Provide the [x, y] coordinate of the cell's center where the given text is located.  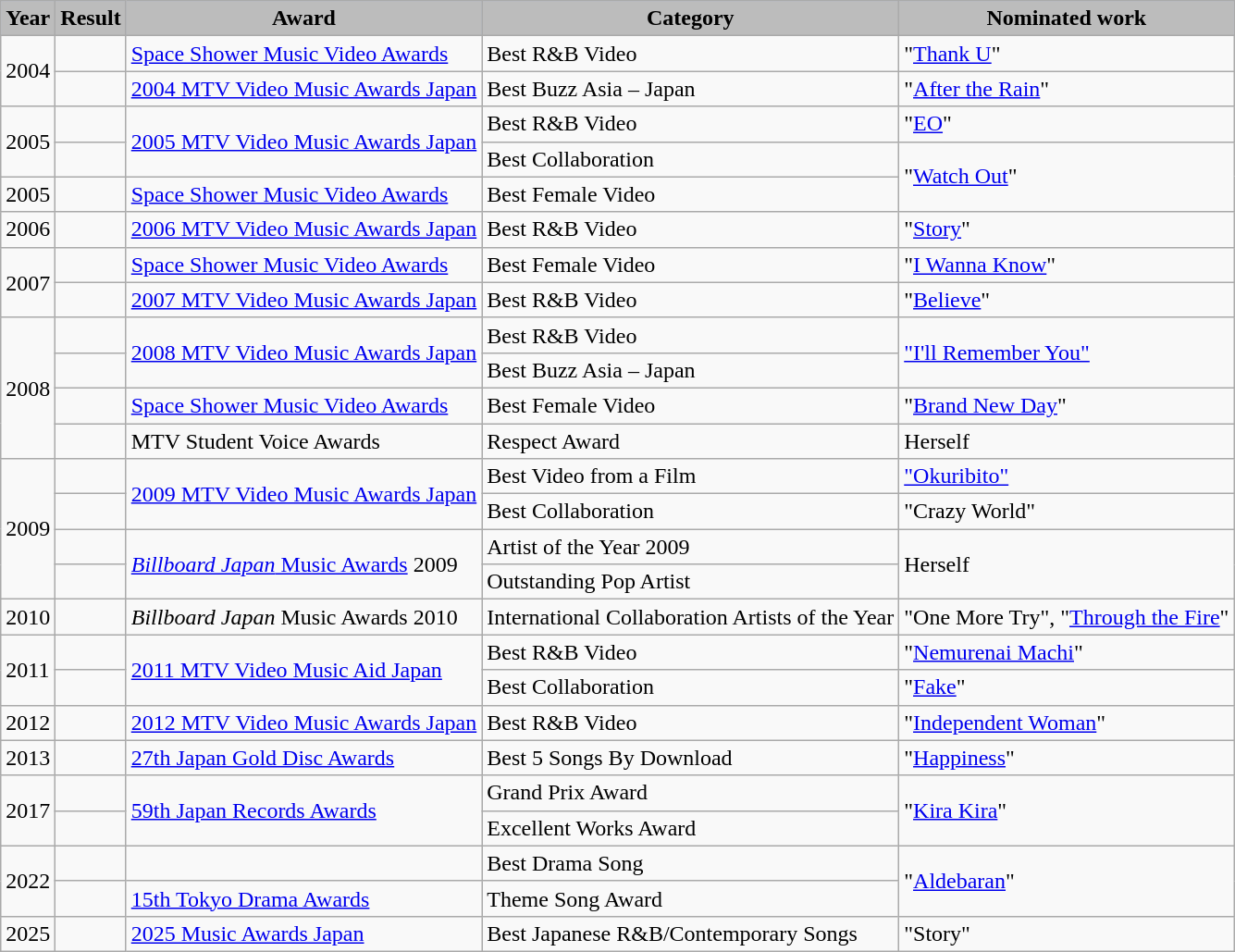
2022 [28, 881]
"Okuribito" [1067, 476]
2011 MTV Video Music Aid Japan [303, 670]
2004 MTV Video Music Awards Japan [303, 89]
Theme Song Award [690, 898]
2008 [28, 388]
"EO" [1067, 124]
"Thank U" [1067, 54]
"Nemurenai Machi" [1067, 652]
Best Drama Song [690, 863]
"Aldebaran" [1067, 881]
"Brand New Day" [1067, 405]
Best 5 Songs By Download [690, 758]
Billboard Japan Music Awards 2010 [303, 617]
Award [303, 19]
"I'll Remember You" [1067, 352]
2006 MTV Video Music Awards Japan [303, 229]
15th Tokyo Drama Awards [303, 898]
Best Video from a Film [690, 476]
2011 [28, 670]
2017 [28, 810]
"Independent Woman" [1067, 723]
2004 [28, 71]
2008 MTV Video Music Awards Japan [303, 352]
2005 MTV Video Music Awards Japan [303, 142]
Respect Award [690, 441]
2012 MTV Video Music Awards Japan [303, 723]
2009 MTV Video Music Awards Japan [303, 494]
International Collaboration Artists of the Year [690, 617]
MTV Student Voice Awards [303, 441]
2025 Music Awards Japan [303, 933]
2007 [28, 282]
2012 [28, 723]
2007 MTV Video Music Awards Japan [303, 300]
"Kira Kira" [1067, 810]
59th Japan Records Awards [303, 810]
Outstanding Pop Artist [690, 582]
Best Japanese R&B/Contemporary Songs [690, 933]
"Watch Out" [1067, 177]
2009 [28, 529]
2013 [28, 758]
Nominated work [1067, 19]
2006 [28, 229]
"Believe" [1067, 300]
27th Japan Gold Disc Awards [303, 758]
"Crazy World" [1067, 512]
"I Wanna Know" [1067, 265]
"After the Rain" [1067, 89]
Excellent Works Award [690, 828]
Grand Prix Award [690, 793]
Billboard Japan Music Awards 2009 [303, 564]
2025 [28, 933]
Category [690, 19]
"One More Try", "Through the Fire" [1067, 617]
Artist of the Year 2009 [690, 547]
"Happiness" [1067, 758]
"Fake" [1067, 687]
2010 [28, 617]
Year [28, 19]
Result [91, 19]
